For the text-containing cell, return its midpoint in [x, y] coordinate format. 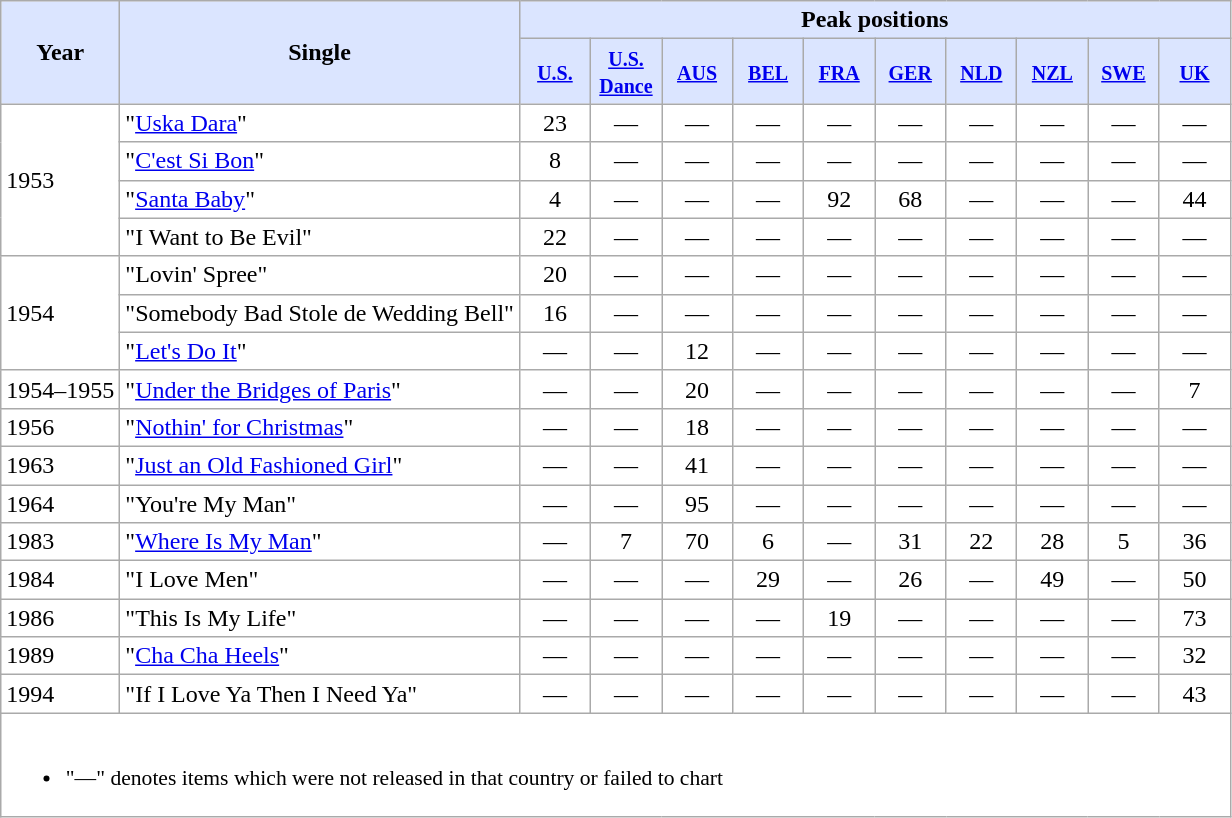
1994 [60, 694]
UK [1194, 72]
"You're My Man" [320, 503]
U.S. [554, 72]
"Santa Baby" [320, 199]
1956 [60, 427]
"Where Is My Man" [320, 542]
"Somebody Bad Stole de Wedding Bell" [320, 313]
92 [840, 199]
16 [554, 313]
NZL [1052, 72]
1954–1955 [60, 389]
73 [1194, 618]
"I Want to Be Evil" [320, 237]
6 [768, 542]
4 [554, 199]
44 [1194, 199]
1989 [60, 656]
43 [1194, 694]
Year [60, 52]
1964 [60, 503]
68 [910, 199]
1984 [60, 580]
23 [554, 123]
1953 [60, 180]
Single [320, 52]
41 [698, 465]
18 [698, 427]
FRA [840, 72]
"Let's Do It" [320, 351]
U.S. Dance [626, 72]
19 [840, 618]
"Lovin' Spree" [320, 275]
Peak positions [874, 20]
28 [1052, 542]
NLD [982, 72]
"Cha Cha Heels" [320, 656]
32 [1194, 656]
"Uska Dara" [320, 123]
BEL [768, 72]
SWE [1124, 72]
70 [698, 542]
31 [910, 542]
"This Is My Life" [320, 618]
12 [698, 351]
29 [768, 580]
1954 [60, 313]
GER [910, 72]
49 [1052, 580]
26 [910, 580]
"—" denotes items which were not released in that country or failed to chart [616, 765]
AUS [698, 72]
"If I Love Ya Then I Need Ya" [320, 694]
8 [554, 161]
5 [1124, 542]
"Under the Bridges of Paris" [320, 389]
1986 [60, 618]
36 [1194, 542]
"Nothin' for Christmas" [320, 427]
"C'est Si Bon" [320, 161]
1983 [60, 542]
"I Love Men" [320, 580]
"Just an Old Fashioned Girl" [320, 465]
50 [1194, 580]
95 [698, 503]
1963 [60, 465]
